Pinpoint the cell where the given text exists, returning its [x, y] midpoint coordinate. 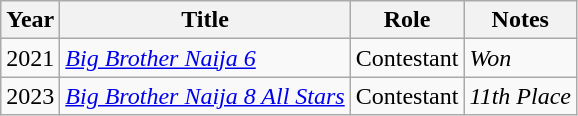
Big Brother Naija 8 All Stars [205, 96]
Year [30, 20]
Title [205, 20]
Notes [520, 20]
2021 [30, 58]
Role [407, 20]
11th Place [520, 96]
Big Brother Naija 6 [205, 58]
Won [520, 58]
2023 [30, 96]
